For the text-containing cell, return its midpoint in (x, y) coordinate format. 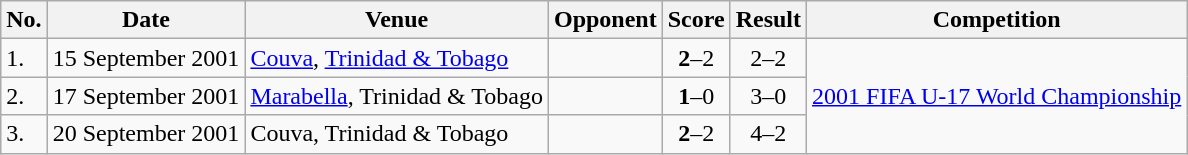
17 September 2001 (146, 96)
Result (768, 20)
Venue (397, 20)
Marabella, Trinidad & Tobago (397, 96)
2001 FIFA U-17 World Championship (997, 96)
Score (696, 20)
2. (24, 96)
3–0 (768, 96)
Competition (997, 20)
No. (24, 20)
Opponent (605, 20)
4–2 (768, 134)
20 September 2001 (146, 134)
1. (24, 58)
3. (24, 134)
1–0 (696, 96)
15 September 2001 (146, 58)
Date (146, 20)
